Determine the [x, y] coordinate at the center of the cell enclosing the given text.  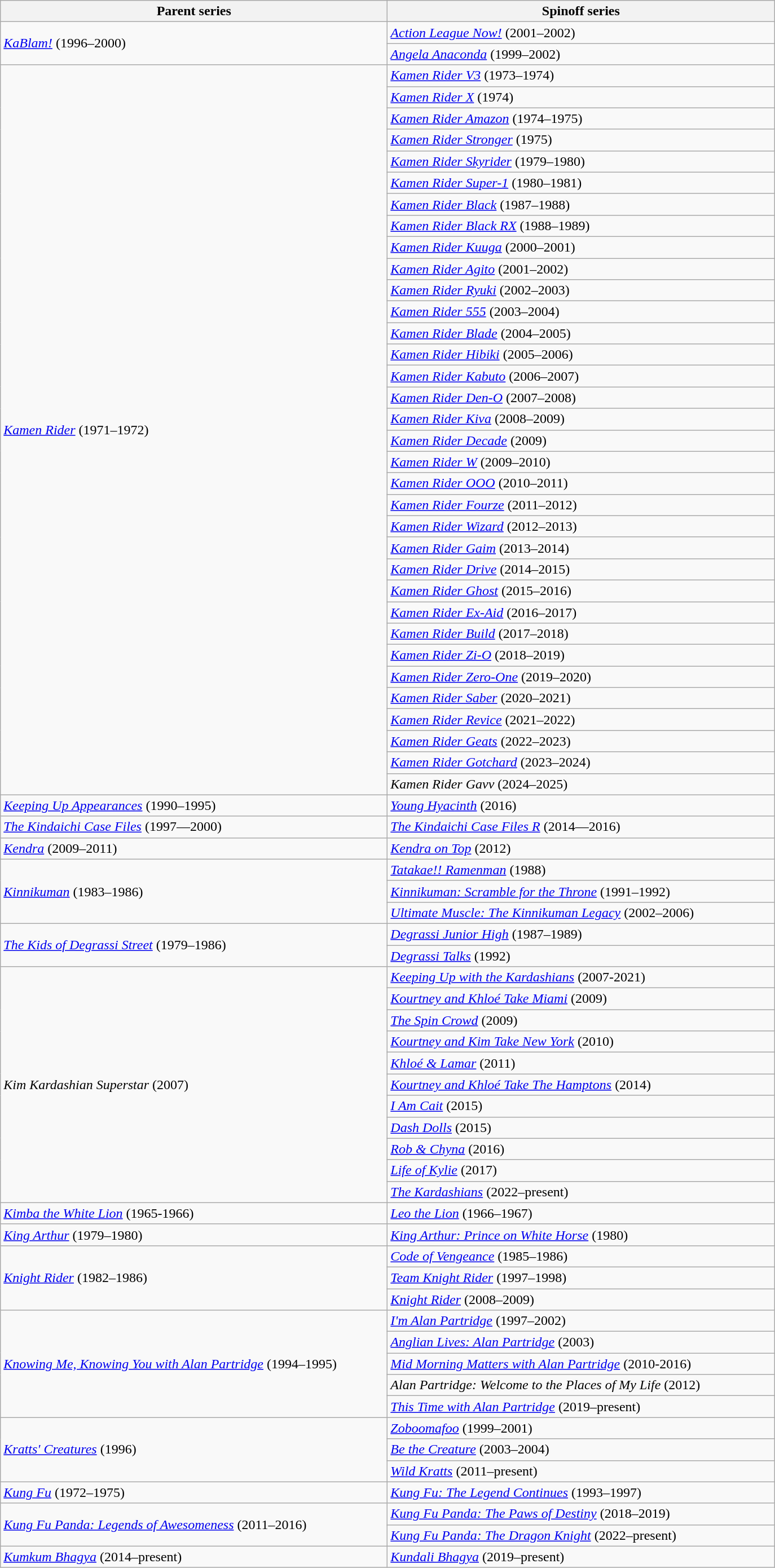
King Arthur (1979–1980) [194, 1235]
Kamen Rider Decade (2009) [581, 441]
Kamen Rider X (1974) [581, 97]
Knight Rider (1982–1986) [194, 1278]
Kamen Rider OOO (2010–2011) [581, 483]
King Arthur: Prince on White Horse (1980) [581, 1235]
Kendra on Top (2012) [581, 848]
Be the Creature (2003–2004) [581, 1450]
Keeping Up Appearances (1990–1995) [194, 805]
The Kardashians (2022–present) [581, 1192]
Kamen Rider Den-O (2007–2008) [581, 398]
Kamen Rider V3 (1973–1974) [581, 76]
Kamen Rider 555 (2003–2004) [581, 312]
Kumkum Bhagya (2014–present) [194, 1557]
I Am Cait (2015) [581, 1106]
Kung Fu Panda: The Dragon Knight (2022–present) [581, 1535]
Ultimate Muscle: The Kinnikuman Legacy (2002–2006) [581, 913]
Tatakae!! Ramenman (1988) [581, 870]
Kamen Rider Black (1987–1988) [581, 204]
Kamen Rider Kiva (2008–2009) [581, 419]
Kamen Rider Zero-One (2019–2020) [581, 677]
Kinnikuman (1983–1986) [194, 891]
Kourtney and Khloé Take The Hamptons (2014) [581, 1085]
Kim Kardashian Superstar (2007) [194, 1085]
Kamen Rider W (2009–2010) [581, 462]
Kamen Rider Amazon (1974–1975) [581, 118]
Spinoff series [581, 11]
Kamen Rider Ex-Aid (2016–2017) [581, 612]
Kamen Rider Gaim (2013–2014) [581, 548]
Mid Morning Matters with Alan Partridge (2010-2016) [581, 1364]
Kung Fu: The Legend Continues (1993–1997) [581, 1492]
KaBlam! (1996–2000) [194, 43]
Zoboomafoo (1999–2001) [581, 1428]
Kendra (2009–2011) [194, 848]
Kung Fu Panda: The Paws of Destiny (2018–2019) [581, 1514]
Kamen Rider Wizard (2012–2013) [581, 526]
Kamen Rider Black RX (1988–1989) [581, 226]
Kamen Rider Geats (2022–2023) [581, 741]
Kimba the White Lion (1965-1966) [194, 1213]
Kamen Rider Gotchard (2023–2024) [581, 763]
Kamen Rider Gavv (2024–2025) [581, 784]
Team Knight Rider (1997–1998) [581, 1278]
Knowing Me, Knowing You with Alan Partridge (1994–1995) [194, 1364]
Code of Vengeance (1985–1986) [581, 1256]
Kamen Rider Zi-O (2018–2019) [581, 655]
Anglian Lives: Alan Partridge (2003) [581, 1342]
The Spin Crowd (2009) [581, 1020]
This Time with Alan Partridge (2019–present) [581, 1407]
Kamen Rider Drive (2014–2015) [581, 569]
The Kids of Degrassi Street (1979–1986) [194, 945]
Kourtney and Khloé Take Miami (2009) [581, 999]
Kamen Rider Blade (2004–2005) [581, 333]
Kundali Bhagya (2019–present) [581, 1557]
Kamen Rider Kuuga (2000–2001) [581, 247]
Degrassi Talks (1992) [581, 956]
Knight Rider (2008–2009) [581, 1299]
Khloé & Lamar (2011) [581, 1063]
Kamen Rider Super-1 (1980–1981) [581, 183]
Kung Fu Panda: Legends of Awesomeness (2011–2016) [194, 1525]
Parent series [194, 11]
Kamen Rider Stronger (1975) [581, 140]
The Kindaichi Case Files (1997—2000) [194, 827]
Wild Kratts (2011–present) [581, 1471]
Kamen Rider Saber (2020–2021) [581, 698]
Kratts' Creatures (1996) [194, 1450]
Kamen Rider Agito (2001–2002) [581, 269]
Kamen Rider Hibiki (2005–2006) [581, 355]
Kamen Rider (1971–1972) [194, 430]
Alan Partridge: Welcome to the Places of My Life (2012) [581, 1385]
Young Hyacinth (2016) [581, 805]
Dash Dolls (2015) [581, 1127]
Kamen Rider Kabuto (2006–2007) [581, 376]
Action League Now! (2001–2002) [581, 33]
Kamen Rider Ryuki (2002–2003) [581, 290]
Life of Kylie (2017) [581, 1170]
The Kindaichi Case Files R (2014—2016) [581, 827]
Kinnikuman: Scramble for the Throne (1991–1992) [581, 891]
Kamen Rider Skyrider (1979–1980) [581, 161]
Kamen Rider Revice (2021–2022) [581, 720]
Degrassi Junior High (1987–1989) [581, 934]
Keeping Up with the Kardashians (2007-2021) [581, 977]
Angela Anaconda (1999–2002) [581, 54]
Kamen Rider Ghost (2015–2016) [581, 591]
Kourtney and Kim Take New York (2010) [581, 1042]
Kamen Rider Build (2017–2018) [581, 634]
Kamen Rider Fourze (2011–2012) [581, 505]
Kung Fu (1972–1975) [194, 1492]
Rob & Chyna (2016) [581, 1149]
Leo the Lion (1966–1967) [581, 1213]
I'm Alan Partridge (1997–2002) [581, 1321]
